From the cell containing the given text, extract its center point as (X, Y) coordinate. 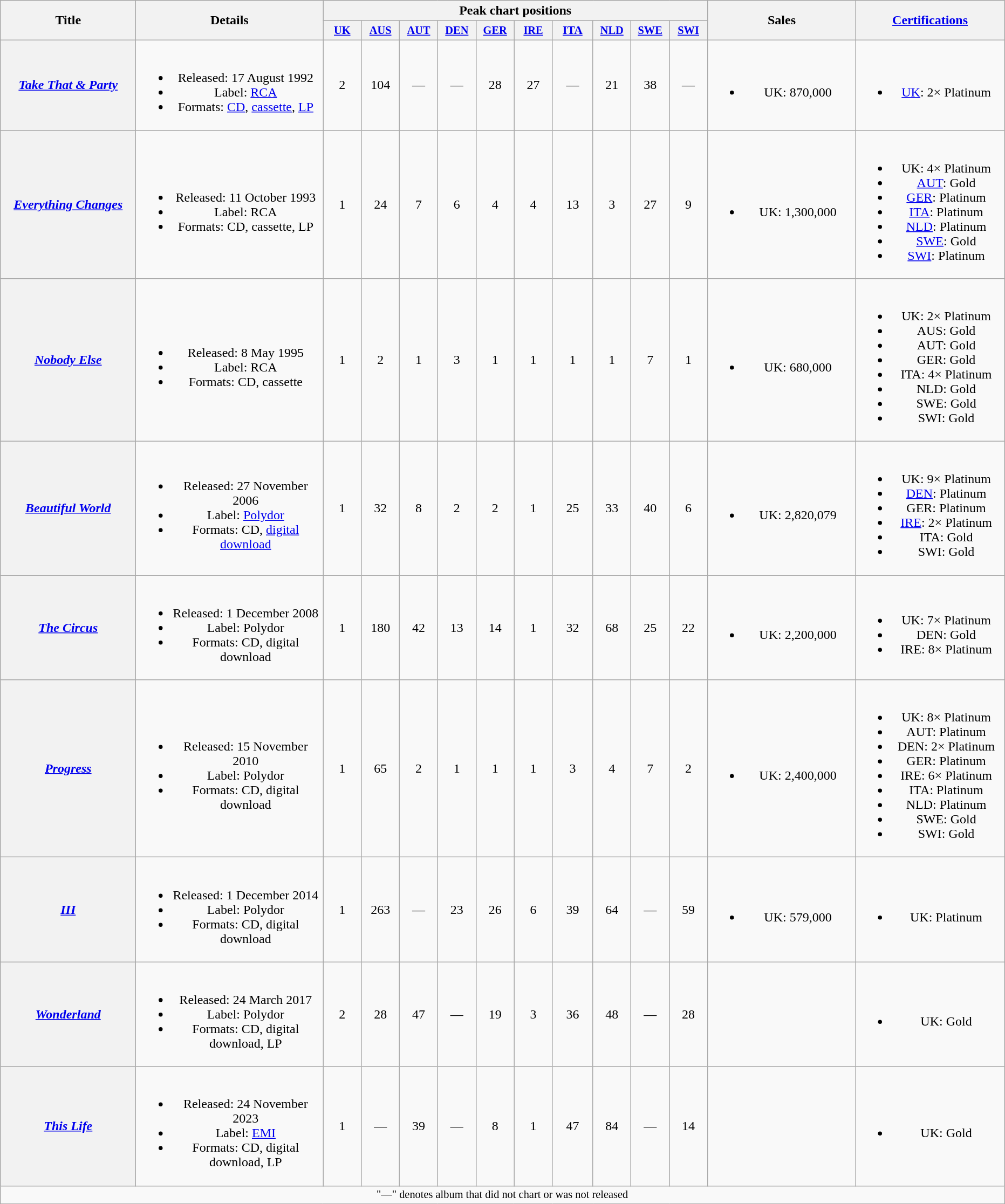
UK: 8× PlatinumAUT: PlatinumDEN: 2× PlatinumGER: PlatinumIRE: 6× PlatinumITA: PlatinumNLD: PlatinumSWE: GoldSWI: Gold (930, 769)
"—" denotes album that did not chart or was not released (503, 1195)
Released: 24 March 2017Label: Polydor Formats: CD, digital download, LP (230, 1014)
SWI (688, 31)
Released: 1 December 2014Label: Polydor Formats: CD, digital download (230, 910)
UK: 680,000 (781, 360)
IRE (533, 31)
68 (612, 628)
UK: 2,820,079 (781, 508)
Wonderland (68, 1014)
24 (381, 205)
Everything Changes (68, 205)
UK: 7× PlatinumDEN: GoldIRE: 8× Platinum (930, 628)
65 (381, 769)
UK: 9× PlatinumDEN: PlatinumGER: PlatinumIRE: 2× PlatinumITA: GoldSWI: Gold (930, 508)
263 (381, 910)
UK (342, 31)
48 (612, 1014)
UK: 2,200,000 (781, 628)
SWE (651, 31)
UK: 870,000 (781, 85)
Released: 17 August 1992Label: RCA Formats: CD, cassette, LP (230, 85)
Certifications (930, 20)
UK: Platinum (930, 910)
UK: 2× PlatinumAUS: GoldAUT: GoldGER: GoldITA: 4× PlatinumNLD: GoldSWE: GoldSWI: Gold (930, 360)
36 (573, 1014)
AUS (381, 31)
104 (381, 85)
DEN (456, 31)
Nobody Else (68, 360)
UK: 579,000 (781, 910)
40 (651, 508)
III (68, 910)
UK: 2× Platinum (930, 85)
Peak chart positions (516, 11)
UK: 4× PlatinumAUT: GoldGER: PlatinumITA: PlatinumNLD: PlatinumSWE: GoldSWI: Platinum (930, 205)
Title (68, 20)
This Life (68, 1126)
Beautiful World (68, 508)
UK: 1,300,000 (781, 205)
26 (495, 910)
Released: 8 May 1995Label: RCA Formats: CD, cassette (230, 360)
AUT (419, 31)
ITA (573, 31)
GER (495, 31)
64 (612, 910)
Released: 11 October 1993Label: RCA Formats: CD, cassette, LP (230, 205)
23 (456, 910)
NLD (612, 31)
Released: 24 November 2023Label: EMIFormats: CD, digital download, LP (230, 1126)
42 (419, 628)
38 (651, 85)
Released: 15 November 2010Label: Polydor Formats: CD, digital download (230, 769)
22 (688, 628)
9 (688, 205)
33 (612, 508)
21 (612, 85)
19 (495, 1014)
59 (688, 910)
84 (612, 1126)
Progress (68, 769)
The Circus (68, 628)
Details (230, 20)
UK: 2,400,000 (781, 769)
180 (381, 628)
Released: 1 December 2008Label: Polydor Formats: CD, digital download (230, 628)
Take That & Party (68, 85)
Sales (781, 20)
Released: 27 November 2006Label: Polydor Formats: CD, digital download (230, 508)
